Identify which cell holds the provided text, then report its (x, y) central coordinate. 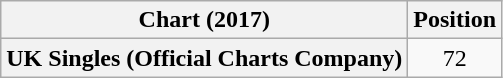
UK Singles (Official Charts Company) (204, 58)
Position (455, 20)
Chart (2017) (204, 20)
72 (455, 58)
